From the cell containing the given text, extract its center point as (X, Y) coordinate. 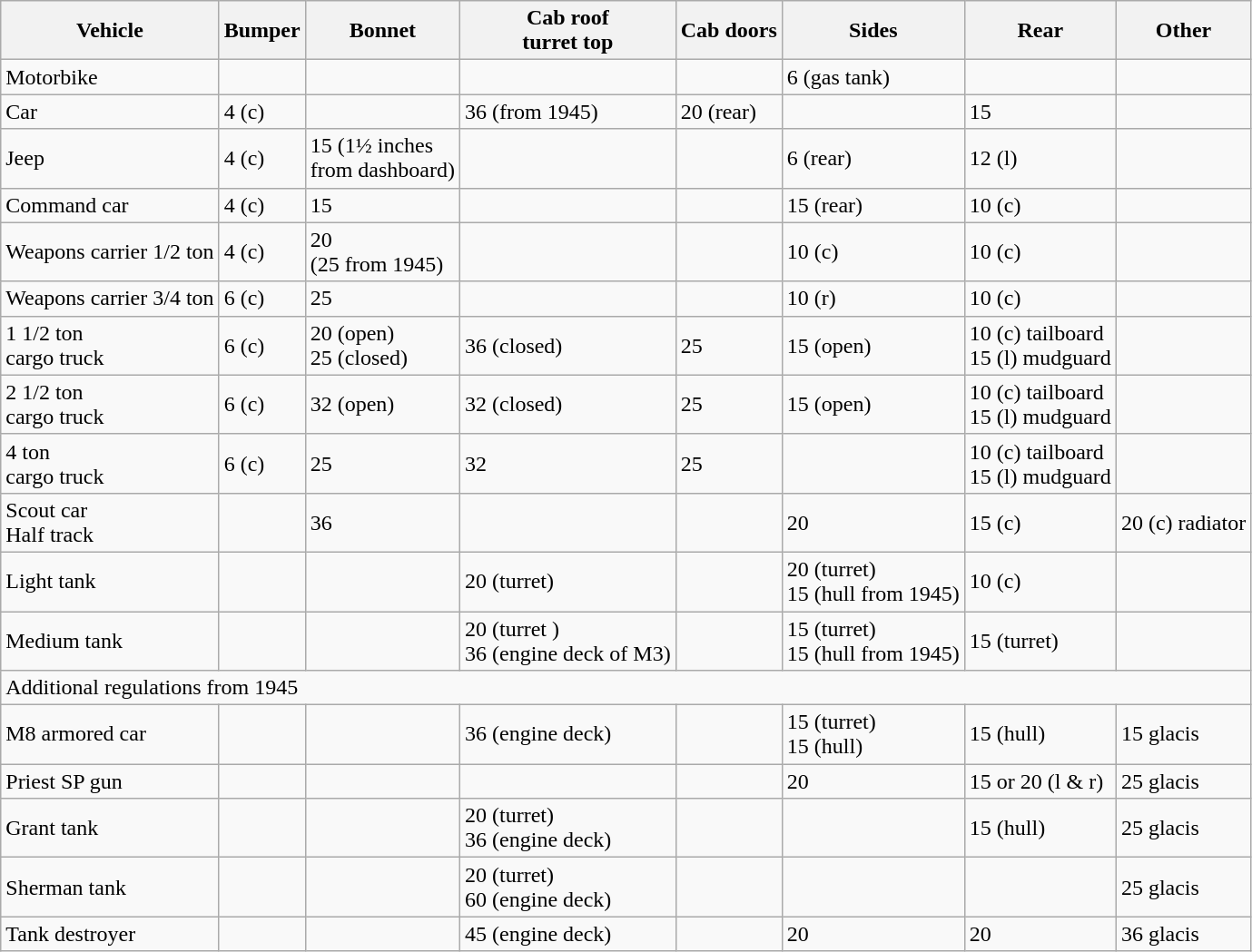
Weapons carrier 3/4 ton (110, 299)
15 or 20 (l & r) (1040, 781)
32 (open) (382, 405)
Jeep (110, 158)
12 (l) (1040, 158)
15 (turret) (1040, 641)
20 (turret) 60 (engine deck) (568, 888)
Weapons carrier 1/2 ton (110, 252)
Priest SP gun (110, 781)
6 (rear) (873, 158)
2 1/2 ton cargo truck (110, 405)
20 (rear) (728, 112)
45 (engine deck) (568, 934)
Grant tank (110, 828)
6 (gas tank) (873, 77)
Car (110, 112)
20 (c) radiator (1183, 523)
36 (engine deck) (568, 735)
Light tank (110, 581)
36 glacis (1183, 934)
Cab roof turret top (568, 31)
15 (c) (1040, 523)
M8 armored car (110, 735)
15 (1½ inches from dashboard) (382, 158)
4 ton cargo truck (110, 463)
32 (568, 463)
Additional regulations from 1945 (626, 688)
1 1/2 ton cargo truck (110, 345)
20 (turret ) 36 (engine deck of M3) (568, 641)
36 (closed) (568, 345)
Scout car Half track (110, 523)
15 glacis (1183, 735)
Bonnet (382, 31)
20 (turret) 15 (hull from 1945) (873, 581)
Tank destroyer (110, 934)
Medium tank (110, 641)
10 (r) (873, 299)
Cab doors (728, 31)
20 (turret) 36 (engine deck) (568, 828)
Sherman tank (110, 888)
20 (turret) (568, 581)
36 (382, 523)
32 (closed) (568, 405)
15 (turret) 15 (hull from 1945) (873, 641)
20 (open) 25 (closed) (382, 345)
Command car (110, 205)
15 (rear) (873, 205)
Motorbike (110, 77)
Sides (873, 31)
15 (turret) 15 (hull) (873, 735)
20 (25 from 1945) (382, 252)
Rear (1040, 31)
Other (1183, 31)
Bumper (261, 31)
Vehicle (110, 31)
36 (from 1945) (568, 112)
